Search for the cell housing the specified text and yield its (x, y) center coordinate. 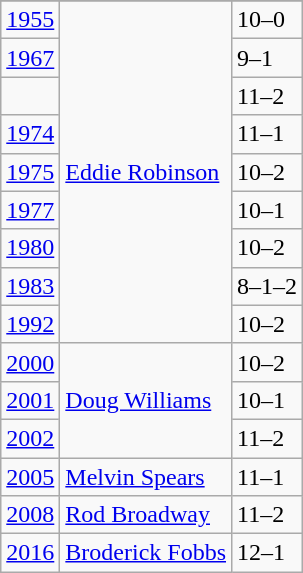
Eddie Robinson (146, 172)
1955 (30, 20)
2002 (30, 438)
1992 (30, 324)
1975 (30, 172)
12–1 (268, 553)
10–0 (268, 20)
2005 (30, 477)
1974 (30, 134)
9–1 (268, 58)
Broderick Fobbs (146, 553)
2000 (30, 362)
Doug Williams (146, 400)
8–1–2 (268, 286)
2016 (30, 553)
1980 (30, 248)
1967 (30, 58)
1977 (30, 210)
Melvin Spears (146, 477)
1983 (30, 286)
Rod Broadway (146, 515)
2001 (30, 400)
2008 (30, 515)
